Extract the (x, y) coordinate from the center of the cell holding the provided text.  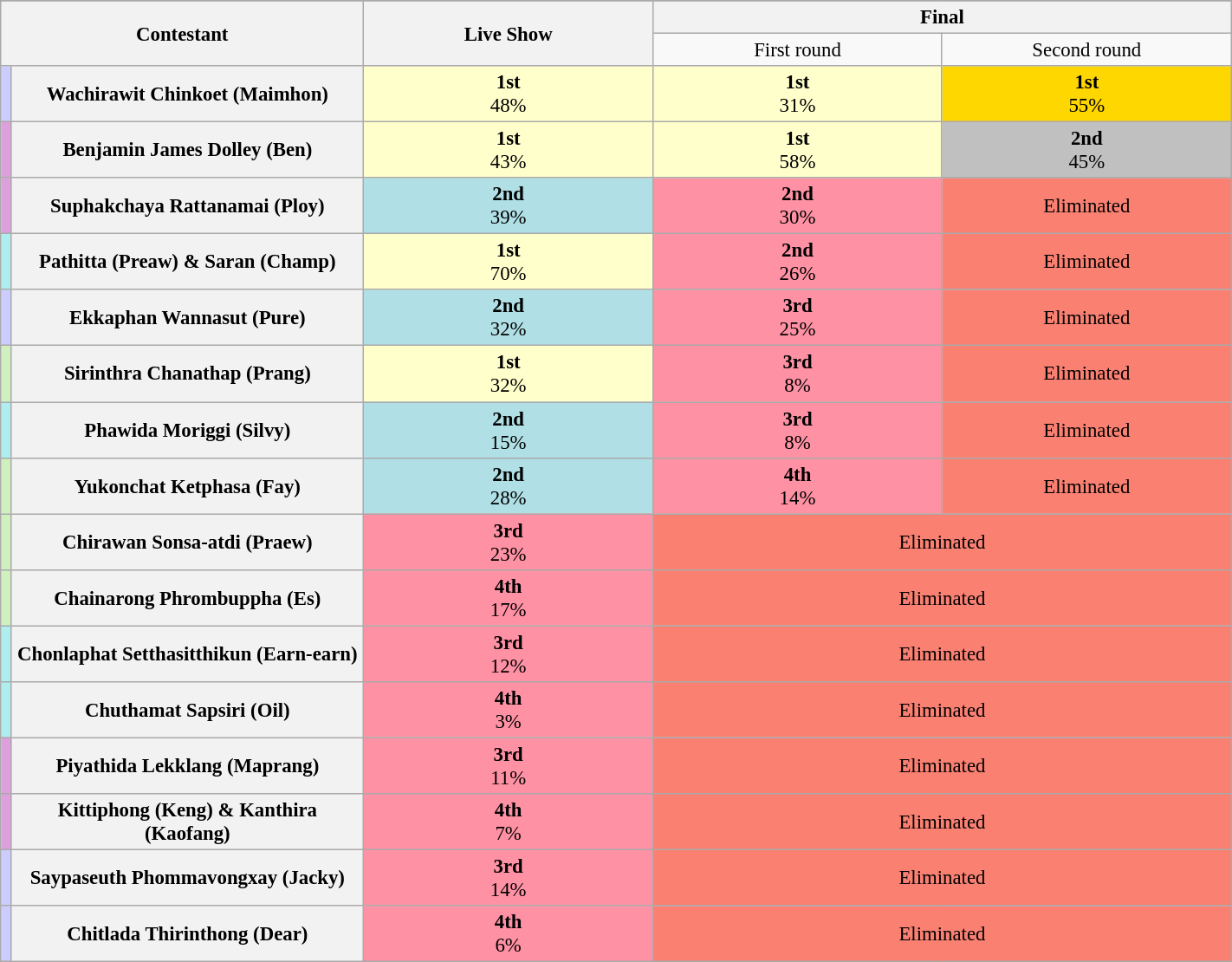
3rd12% (509, 653)
2nd30% (798, 206)
2nd45% (1086, 151)
Suphakchaya Rattanamai (Ploy) (187, 206)
4th7% (509, 822)
2nd15% (509, 430)
Yukonchat Ketphasa (Fay) (187, 485)
First round (798, 50)
3rd25% (798, 317)
Chuthamat Sapsiri (Oil) (187, 711)
4th3% (509, 711)
1st43% (509, 151)
4th6% (509, 934)
1st31% (798, 94)
Second round (1086, 50)
1st70% (509, 262)
4th17% (509, 598)
Kittiphong (Keng) & Kanthira (Kaofang) (187, 822)
Chirawan Sonsa-atdi (Praew) (187, 543)
2nd26% (798, 262)
Chonlaphat Setthasitthikun (Earn-earn) (187, 653)
Chitlada Thirinthong (Dear) (187, 934)
3rd11% (509, 766)
Piyathida Lekklang (Maprang) (187, 766)
Chainarong Phrombuppha (Es) (187, 598)
Sirinthra Chanathap (Prang) (187, 374)
2nd32% (509, 317)
1st32% (509, 374)
3rd23% (509, 543)
Ekkaphan Wannasut (Pure) (187, 317)
Live Show (509, 33)
1st55% (1086, 94)
Final (943, 17)
Pathitta (Preaw) & Saran (Champ) (187, 262)
Saypaseuth Phommavongxay (Jacky) (187, 877)
2nd28% (509, 485)
3rd14% (509, 877)
Wachirawit Chinkoet (Maimhon) (187, 94)
Benjamin James Dolley (Ben) (187, 151)
1st58% (798, 151)
4th14% (798, 485)
1st48% (509, 94)
Phawida Moriggi (Silvy) (187, 430)
2nd39% (509, 206)
Contestant (182, 33)
